Return the [x, y] coordinate for the center point of the cell that contains the specified text.  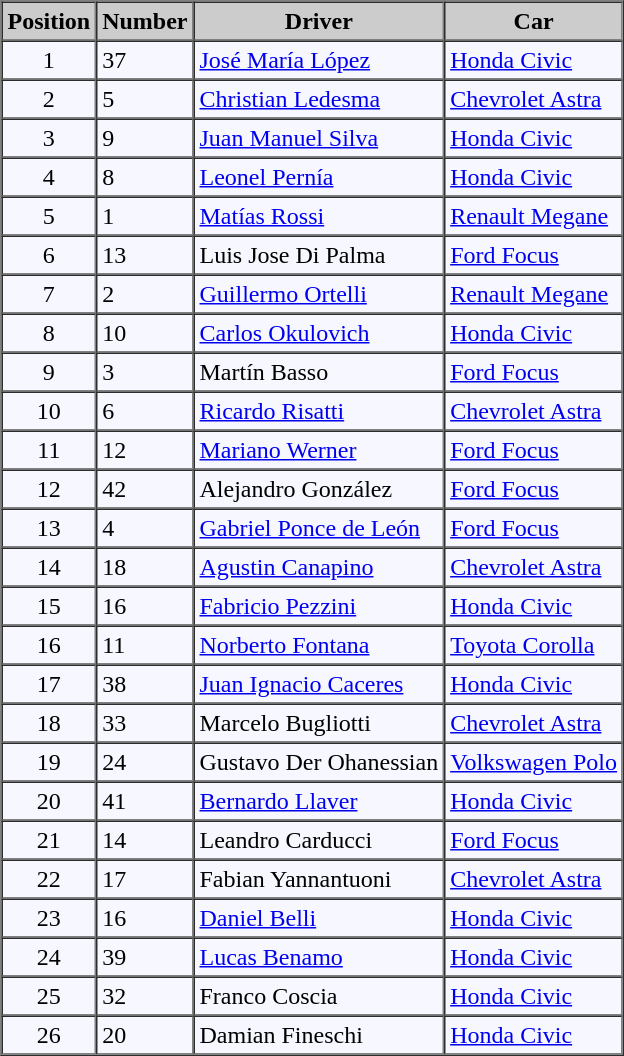
21 [50, 840]
37 [144, 60]
Christian Ledesma [320, 100]
Lucas Benamo [320, 958]
Gabriel Ponce de León [320, 528]
Car [534, 22]
23 [50, 918]
33 [144, 724]
Juan Ignacio Caceres [320, 684]
19 [50, 762]
Ricardo Risatti [320, 412]
Volkswagen Polo [534, 762]
Fabian Yannantuoni [320, 880]
Bernardo Llaver [320, 802]
Mariano Werner [320, 450]
José María López [320, 60]
38 [144, 684]
Toyota Corolla [534, 646]
Leandro Carducci [320, 840]
Fabricio Pezzini [320, 606]
Juan Manuel Silva [320, 138]
15 [50, 606]
Guillermo Ortelli [320, 294]
39 [144, 958]
25 [50, 996]
Daniel Belli [320, 918]
Damian Fineschi [320, 1036]
32 [144, 996]
Norberto Fontana [320, 646]
22 [50, 880]
42 [144, 490]
Driver [320, 22]
Martín Basso [320, 372]
Luis Jose Di Palma [320, 256]
Marcelo Bugliotti [320, 724]
7 [50, 294]
Carlos Okulovich [320, 334]
Position [50, 22]
26 [50, 1036]
Alejandro González [320, 490]
Gustavo Der Ohanessian [320, 762]
Agustin Canapino [320, 568]
Matías Rossi [320, 216]
Leonel Pernía [320, 178]
Number [144, 22]
Franco Coscia [320, 996]
41 [144, 802]
